Determine the (X, Y) coordinate at the center of the cell enclosing the given text.  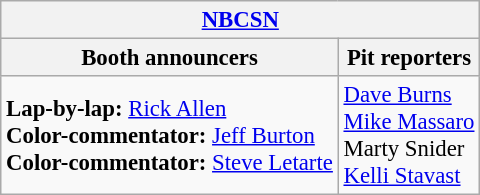
Booth announcers (170, 58)
Pit reporters (409, 58)
Dave BurnsMike MassaroMarty SniderKelli Stavast (409, 136)
NBCSN (240, 20)
Lap-by-lap: Rick AllenColor-commentator: Jeff BurtonColor-commentator: Steve Letarte (170, 136)
